From the cell containing the given text, extract its center point as (X, Y) coordinate. 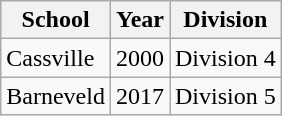
Barneveld (56, 96)
Division (226, 20)
Cassville (56, 58)
2017 (140, 96)
Year (140, 20)
Division 4 (226, 58)
2000 (140, 58)
Division 5 (226, 96)
School (56, 20)
